Determine the [X, Y] coordinate at the center of the cell enclosing the given text.  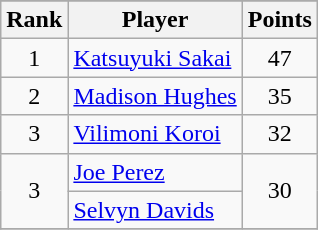
Points [280, 20]
Selvyn Davids [155, 210]
2 [34, 96]
32 [280, 134]
Joe Perez [155, 172]
Madison Hughes [155, 96]
Vilimoni Koroi [155, 134]
47 [280, 58]
Player [155, 20]
1 [34, 58]
Rank [34, 20]
30 [280, 191]
Katsuyuki Sakai [155, 58]
35 [280, 96]
